Pinpoint the cell where the given text exists, returning its (x, y) midpoint coordinate. 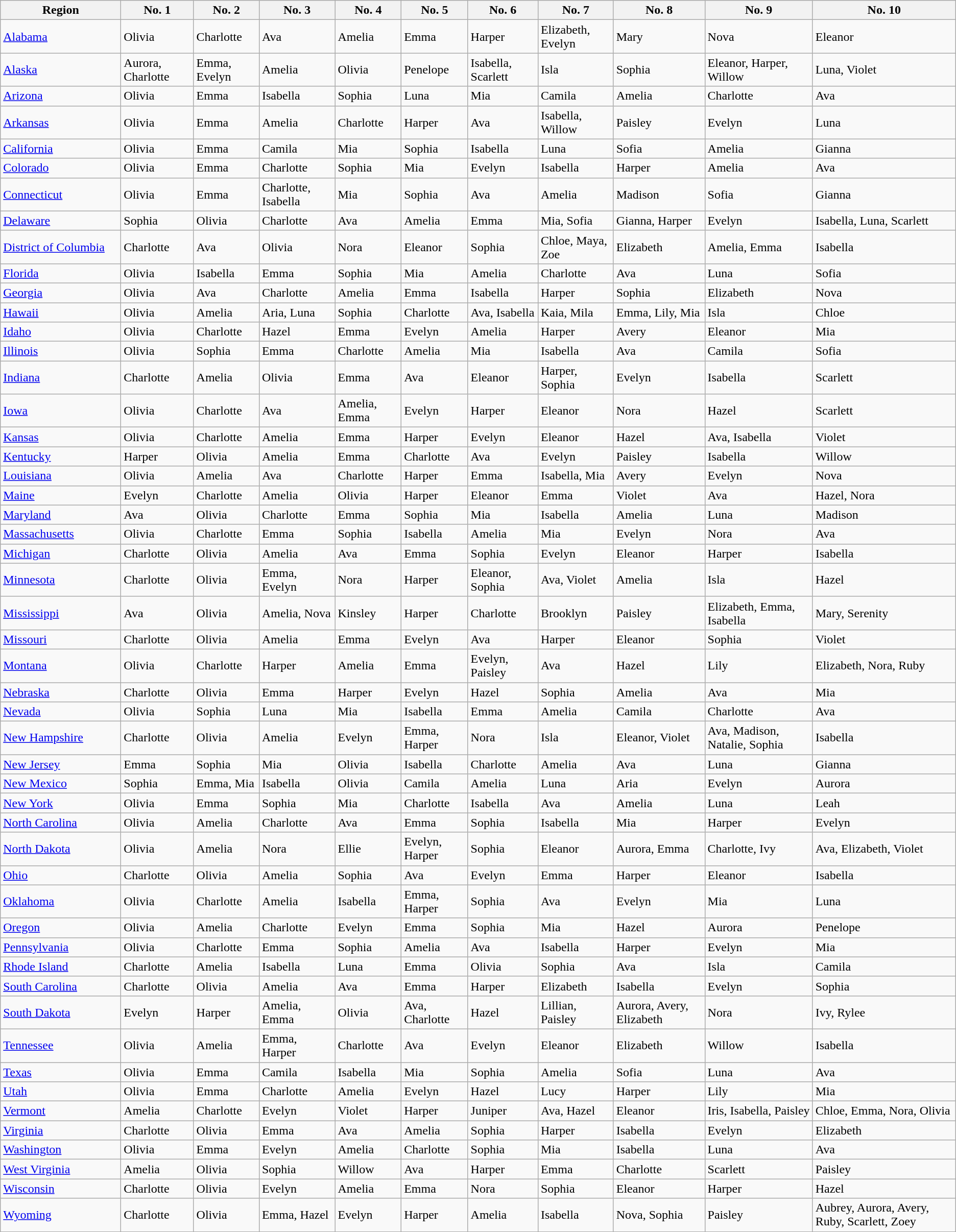
Iowa (61, 410)
Washington (61, 1150)
No. 5 (435, 10)
No. 8 (659, 10)
Maine (61, 495)
Tennessee (61, 1046)
Isabella, Scarlett (503, 69)
Ava, Elizabeth, Violet (884, 849)
Evelyn, Paisley (503, 666)
Iris, Isabella, Paisley (759, 1111)
Aurora, Avery, Elizabeth (659, 1012)
Chloe, Emma, Nora, Olivia (884, 1111)
Pennsylvania (61, 947)
Aria, Luna (297, 312)
Mississippi (61, 613)
Oklahoma (61, 902)
Juniper (503, 1111)
North Carolina (61, 823)
Wyoming (61, 1215)
No. 9 (759, 10)
Charlotte, Ivy (759, 849)
No. 7 (576, 10)
Aurora, Charlotte (157, 69)
Louisiana (61, 476)
Connecticut (61, 194)
Mary (659, 37)
Hazel, Nora (884, 495)
Nova, Sophia (659, 1215)
Region (61, 10)
Aubrey, Aurora, Avery, Ruby, Scarlett, Zoey (884, 1215)
Mia, Sofia (576, 221)
North Dakota (61, 849)
Massachusetts (61, 534)
Aurora, Emma (659, 849)
Alabama (61, 37)
Leah (884, 803)
South Carolina (61, 986)
Emma, Hazel (297, 1215)
Nebraska (61, 692)
Arizona (61, 96)
Montana (61, 666)
Elizabeth, Nora, Ruby (884, 666)
Luna, Violet (884, 69)
Charlotte, Isabella (297, 194)
Eleanor, Harper, Willow (759, 69)
District of Columbia (61, 247)
Elizabeth, Evelyn (576, 37)
New Jersey (61, 764)
Lillian, Paisley (576, 1012)
Amelia, Nova (297, 613)
Idaho (61, 332)
Chloe (884, 312)
Nevada (61, 712)
Ivy, Rylee (884, 1012)
Emma, Lily, Mia (659, 312)
Missouri (61, 639)
Eleanor, Sophia (503, 580)
Utah (61, 1092)
Isabella, Willow (576, 123)
No. 2 (226, 10)
Rhode Island (61, 967)
Emma, Mia (226, 784)
Alaska (61, 69)
No. 4 (368, 10)
Eleanor, Violet (659, 738)
No. 3 (297, 10)
Kansas (61, 437)
Evelyn, Harper (435, 849)
Kaia, Mila (576, 312)
South Dakota (61, 1012)
New York (61, 803)
Brooklyn (576, 613)
Illinois (61, 351)
No. 10 (884, 10)
Hawaii (61, 312)
Gianna, Harper (659, 221)
Ava, Hazel (576, 1111)
Maryland (61, 515)
New Mexico (61, 784)
Mary, Serenity (884, 613)
Harper, Sophia (576, 378)
Ellie (368, 849)
Ava, Charlotte (435, 1012)
Florida (61, 273)
Michigan (61, 553)
Oregon (61, 928)
Ava, Madison, Natalie, Sophia (759, 738)
Chloe, Maya, Zoe (576, 247)
Lucy (576, 1092)
Delaware (61, 221)
Colorado (61, 168)
Elizabeth, Emma, Isabella (759, 613)
Ohio (61, 875)
Texas (61, 1072)
Ava, Violet (576, 580)
California (61, 149)
West Virginia (61, 1169)
Kentucky (61, 456)
Minnesota (61, 580)
Isabella, Mia (576, 476)
Indiana (61, 378)
Wisconsin (61, 1189)
Kinsley (368, 613)
Virginia (61, 1130)
Arkansas (61, 123)
Aria (659, 784)
New Hampshire (61, 738)
No. 6 (503, 10)
Vermont (61, 1111)
Isabella, Luna, Scarlett (884, 221)
No. 1 (157, 10)
Georgia (61, 293)
